Return (X, Y) of the center of cell containing provided text 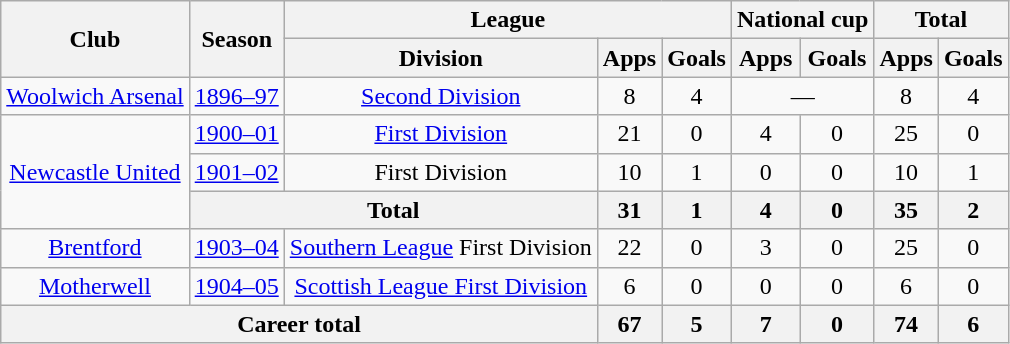
1896–97 (236, 96)
3 (765, 248)
Club (95, 39)
Woolwich Arsenal (95, 96)
2 (973, 210)
67 (629, 324)
35 (906, 210)
Division (440, 58)
21 (629, 134)
— (802, 96)
5 (697, 324)
Second Division (440, 96)
Scottish League First Division (440, 286)
1904–05 (236, 286)
1901–02 (236, 172)
Brentford (95, 248)
31 (629, 210)
Motherwell (95, 286)
Season (236, 39)
74 (906, 324)
22 (629, 248)
1900–01 (236, 134)
National cup (802, 20)
7 (765, 324)
League (508, 20)
Newcastle United (95, 172)
1903–04 (236, 248)
Career total (300, 324)
Southern League First Division (440, 248)
